Return the (x, y) coordinate for the center point of the cell that contains the specified text.  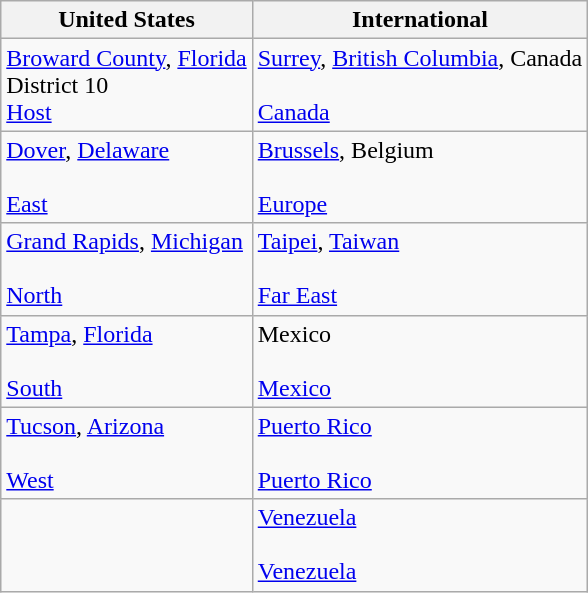
Dover, DelawareEast (126, 177)
Venezuela Venezuela (420, 545)
United States (126, 20)
Grand Rapids, MichiganNorth (126, 269)
Surrey, British Columbia, CanadaCanada (420, 85)
Taipei, TaiwanFar East (420, 269)
Tucson, ArizonaWest (126, 453)
Broward County, FloridaDistrict 10Host (126, 85)
Puerto Rico Puerto Rico (420, 453)
International (420, 20)
Tampa, FloridaSouth (126, 361)
Mexico Mexico (420, 361)
Brussels, BelgiumEurope (420, 177)
